Return the (X, Y) coordinate for the center point of the cell that contains the specified text.  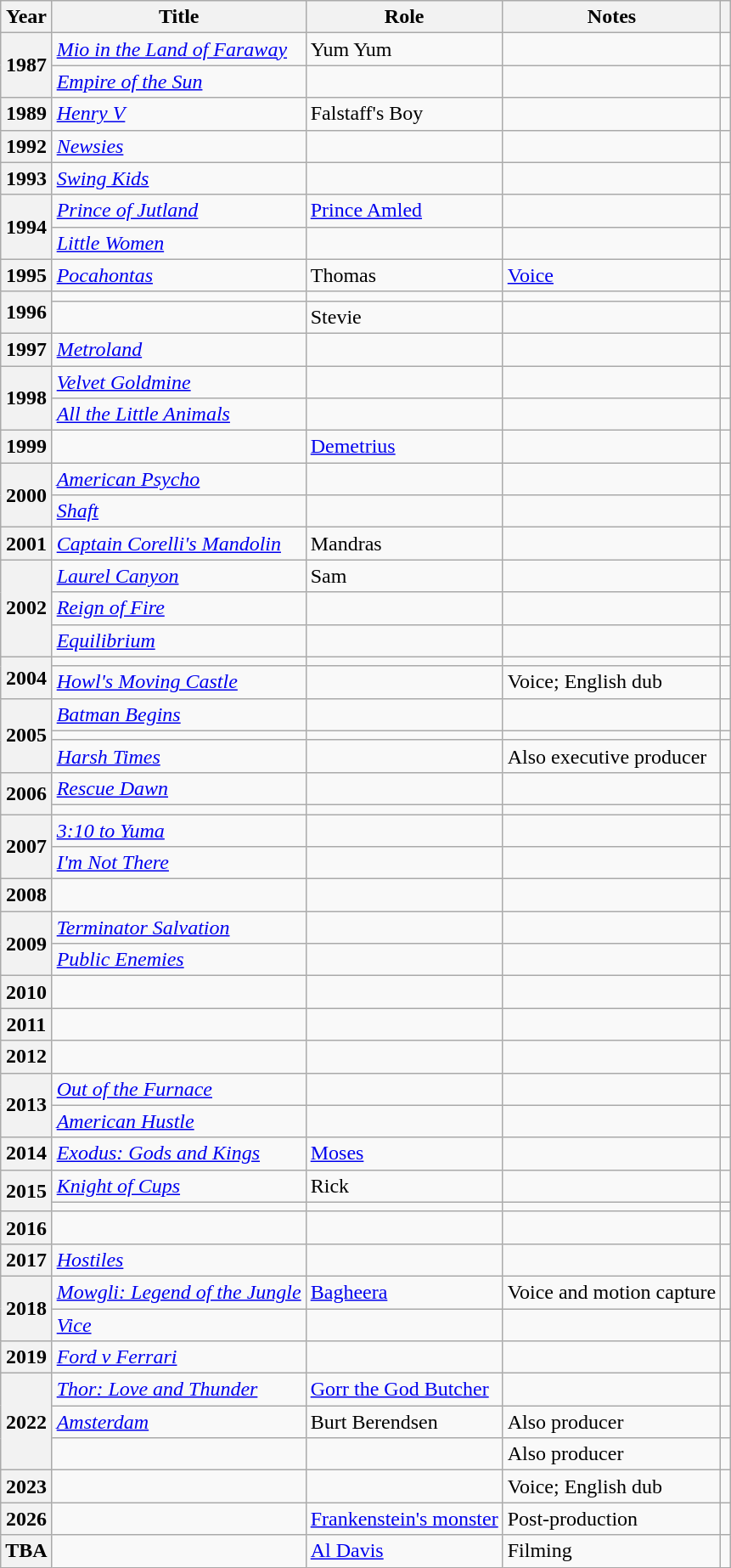
Thomas (404, 275)
Prince Amled (404, 211)
Role (404, 17)
1993 (26, 178)
2023 (26, 1486)
American Hustle (178, 1121)
Demetrius (404, 447)
Public Enemies (178, 960)
2011 (26, 1024)
2001 (26, 544)
Filming (611, 1551)
Title (178, 17)
2022 (26, 1422)
Knight of Cups (178, 1186)
2018 (26, 1308)
Post-production (611, 1519)
Shaft (178, 511)
3:10 to Yuma (178, 830)
Year (26, 17)
Hostiles (178, 1260)
2013 (26, 1105)
Out of the Furnace (178, 1089)
Equilibrium (178, 640)
TBA (26, 1551)
Mio in the Land of Faraway (178, 49)
2002 (26, 608)
2006 (26, 793)
Empire of the Sun (178, 82)
2005 (26, 736)
Mandras (404, 544)
2017 (26, 1260)
Rescue Dawn (178, 788)
1997 (26, 349)
Also executive producer (611, 756)
Rick (404, 1186)
2019 (26, 1357)
2010 (26, 992)
Burt Berendsen (404, 1422)
Gorr the God Butcher (404, 1390)
All the Little Animals (178, 415)
Mowgli: Legend of the Jungle (178, 1292)
2009 (26, 944)
1995 (26, 275)
Al Davis (404, 1551)
Reign of Fire (178, 608)
Frankenstein's monster (404, 1519)
Metroland (178, 349)
Velvet Goldmine (178, 381)
Bagheera (404, 1292)
Little Women (178, 243)
Moses (404, 1153)
Ford v Ferrari (178, 1357)
2014 (26, 1153)
Sam (404, 576)
Falstaff's Boy (404, 114)
1987 (26, 65)
1992 (26, 146)
2016 (26, 1227)
1998 (26, 398)
Yum Yum (404, 49)
Terminator Salvation (178, 928)
Swing Kids (178, 178)
Batman Begins (178, 714)
Captain Corelli's Mandolin (178, 544)
Vice (178, 1324)
Notes (611, 17)
Exodus: Gods and Kings (178, 1153)
Prince of Jutland (178, 211)
1999 (26, 447)
2008 (26, 895)
Thor: Love and Thunder (178, 1390)
2007 (26, 846)
I'm Not There (178, 863)
Newsies (178, 146)
Howl's Moving Castle (178, 682)
2026 (26, 1519)
Henry V (178, 114)
1994 (26, 227)
1996 (26, 313)
2000 (26, 495)
Stevie (404, 317)
American Psycho (178, 479)
Harsh Times (178, 756)
1989 (26, 114)
Voice (611, 275)
2015 (26, 1191)
Voice and motion capture (611, 1292)
2012 (26, 1057)
2004 (26, 678)
Amsterdam (178, 1422)
Pocahontas (178, 275)
Laurel Canyon (178, 576)
